Output the (x, y) coordinate of the center of the cell containing the given text.  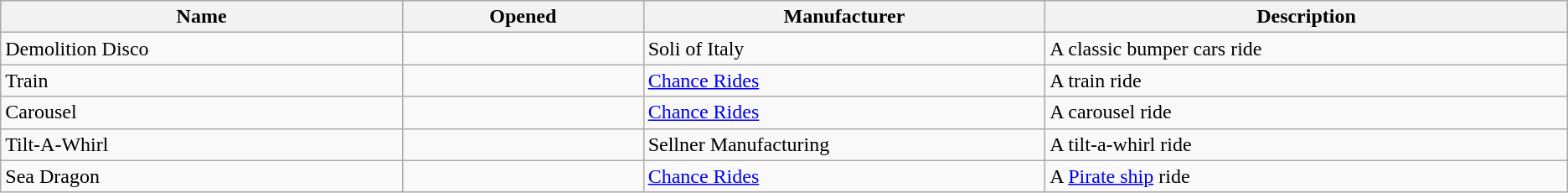
Soli of Italy (844, 49)
A train ride (1307, 81)
Opened (523, 17)
Train (202, 81)
Name (202, 17)
A carousel ride (1307, 112)
Demolition Disco (202, 49)
Carousel (202, 112)
Manufacturer (844, 17)
Description (1307, 17)
A Pirate ship ride (1307, 176)
Tilt-A-Whirl (202, 144)
A tilt-a-whirl ride (1307, 144)
Sellner Manufacturing (844, 144)
A classic bumper cars ride (1307, 49)
Sea Dragon (202, 176)
